Return (x, y) of the center of cell containing provided text 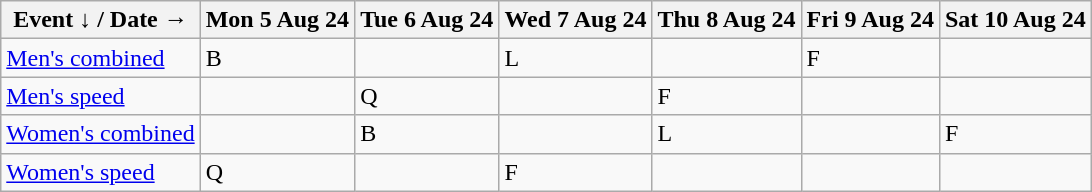
Fri 9 Aug 24 (870, 20)
Wed 7 Aug 24 (576, 20)
Men's combined (100, 58)
Sat 10 Aug 24 (1015, 20)
Mon 5 Aug 24 (277, 20)
Women's speed (100, 172)
Men's speed (100, 96)
Thu 8 Aug 24 (726, 20)
Women's combined (100, 134)
Tue 6 Aug 24 (427, 20)
Event ↓ / Date → (100, 20)
